Pinpoint the cell where the given text exists, returning its [x, y] midpoint coordinate. 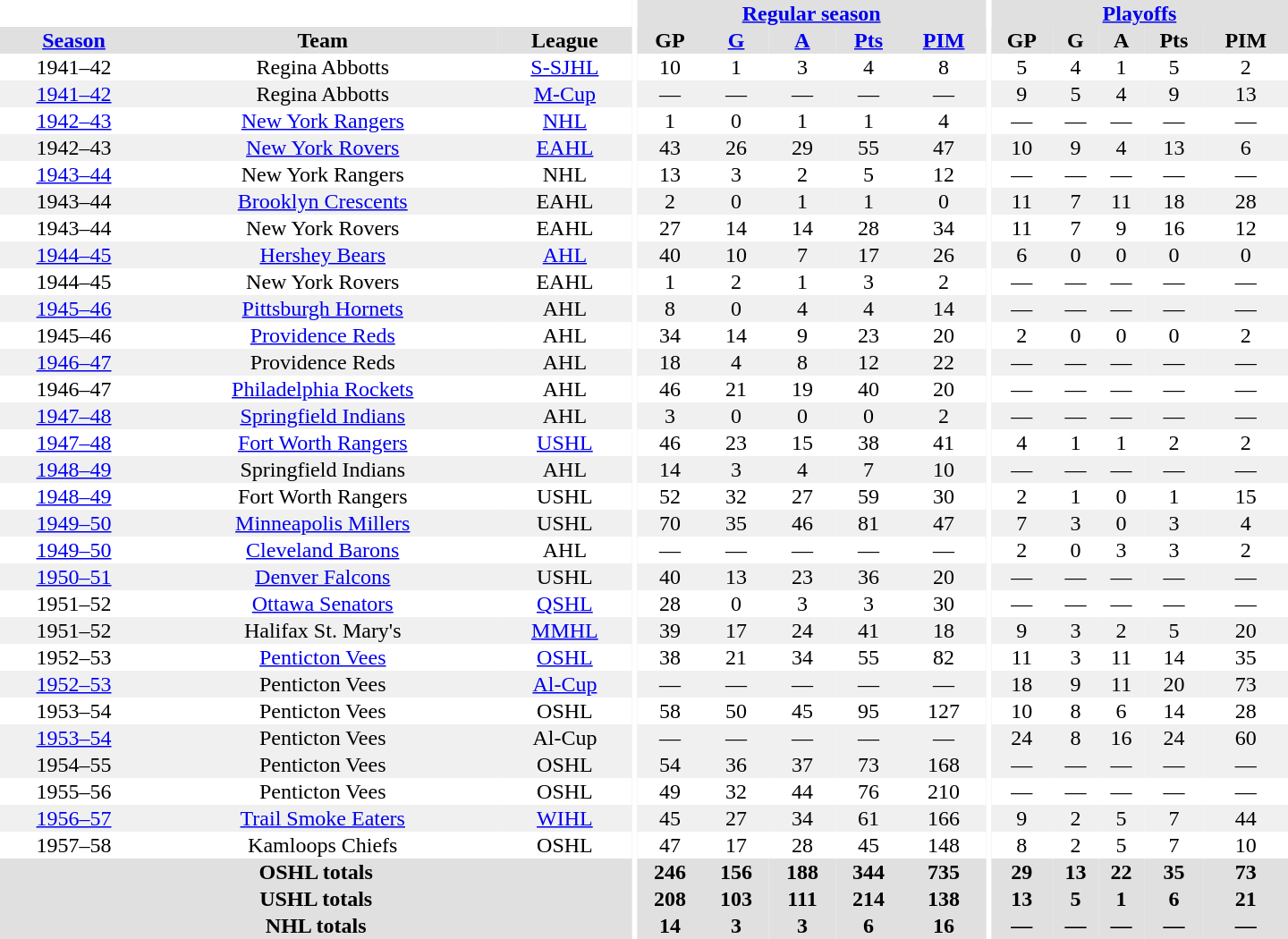
QSHL [564, 604]
52 [670, 496]
50 [736, 711]
NHL totals [316, 926]
54 [670, 765]
103 [736, 899]
82 [944, 657]
156 [736, 872]
Cleveland Barons [322, 550]
Halifax St. Mary's [322, 630]
1956–57 [73, 818]
188 [802, 872]
214 [869, 899]
246 [670, 872]
Regular season [811, 13]
735 [944, 872]
WIHL [564, 818]
61 [869, 818]
Brooklyn Crescents [322, 201]
Trail Smoke Eaters [322, 818]
Playoffs [1140, 13]
S-SJHL [564, 67]
37 [802, 765]
59 [869, 496]
1957–58 [73, 845]
19 [802, 389]
138 [944, 899]
M-Cup [564, 94]
MMHL [564, 630]
OSHL totals [316, 872]
1955–56 [73, 791]
76 [869, 791]
Kamloops Chiefs [322, 845]
49 [670, 791]
Season [73, 40]
League [564, 40]
70 [670, 523]
208 [670, 899]
148 [944, 845]
168 [944, 765]
Team [322, 40]
60 [1246, 738]
Hershey Bears [322, 255]
344 [869, 872]
Denver Falcons [322, 577]
58 [670, 711]
USHL totals [316, 899]
39 [670, 630]
Philadelphia Rockets [322, 389]
Ottawa Senators [322, 604]
Minneapolis Millers [322, 523]
1950–51 [73, 577]
Pittsburgh Hornets [322, 309]
210 [944, 791]
81 [869, 523]
111 [802, 899]
166 [944, 818]
1954–55 [73, 765]
43 [670, 148]
95 [869, 711]
127 [944, 711]
